Return (X, Y) of the center of cell containing provided text 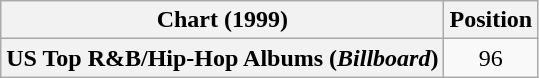
Chart (1999) (222, 20)
Position (491, 20)
US Top R&B/Hip-Hop Albums (Billboard) (222, 58)
96 (491, 58)
